Determine the (X, Y) coordinate at the center of the cell enclosing the given text.  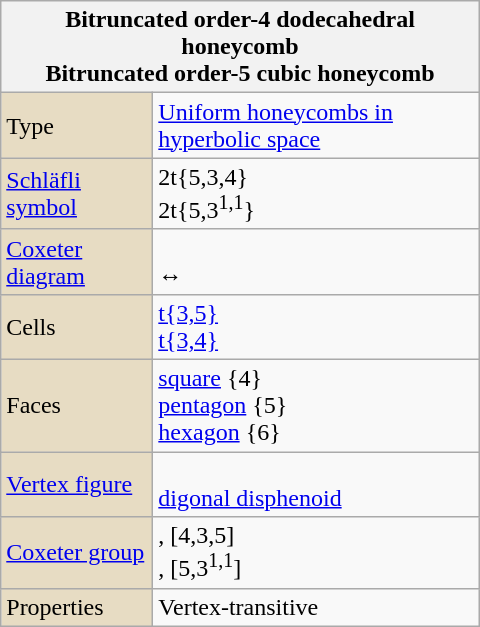
Vertex figure (77, 484)
Coxeter group (77, 553)
Faces (77, 406)
↔ (316, 262)
digonal disphenoid (316, 484)
Schläfli symbol (77, 194)
Uniform honeycombs in hyperbolic space (316, 126)
Cells (77, 326)
Properties (77, 607)
Type (77, 126)
square {4}pentagon {5}hexagon {6} (316, 406)
t{3,5} t{3,4} (316, 326)
Bitruncated order-4 dodecahedral honeycombBitruncated order-5 cubic honeycomb (240, 47)
, [4,3,5], [5,31,1] (316, 553)
2t{5,3,4}2t{5,31,1} (316, 194)
Vertex-transitive (316, 607)
Coxeter diagram (77, 262)
